Return [x, y] of the center of cell containing provided text 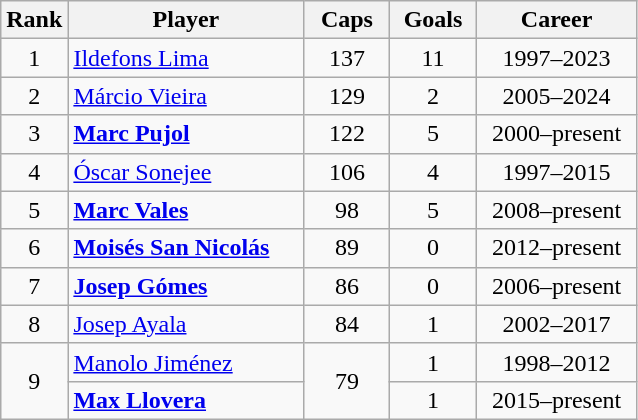
2006–present [556, 286]
Óscar Sonejee [186, 172]
2002–2017 [556, 324]
86 [347, 286]
Caps [347, 20]
137 [347, 58]
7 [34, 286]
Ildefons Lima [186, 58]
9 [34, 381]
3 [34, 134]
1997–2015 [556, 172]
89 [347, 248]
Marc Pujol [186, 134]
6 [34, 248]
Player [186, 20]
Goals [433, 20]
11 [433, 58]
1997–2023 [556, 58]
Josep Gómes [186, 286]
8 [34, 324]
2000–present [556, 134]
79 [347, 381]
Rank [34, 20]
1998–2012 [556, 362]
2012–present [556, 248]
Career [556, 20]
2005–2024 [556, 96]
Marc Vales [186, 210]
2008–present [556, 210]
Max Llovera [186, 400]
129 [347, 96]
2015–present [556, 400]
98 [347, 210]
Márcio Vieira [186, 96]
Manolo Jiménez [186, 362]
Josep Ayala [186, 324]
106 [347, 172]
84 [347, 324]
Moisés San Nicolás [186, 248]
122 [347, 134]
